Provide the (X, Y) coordinate of the cell's center where the given text is located.  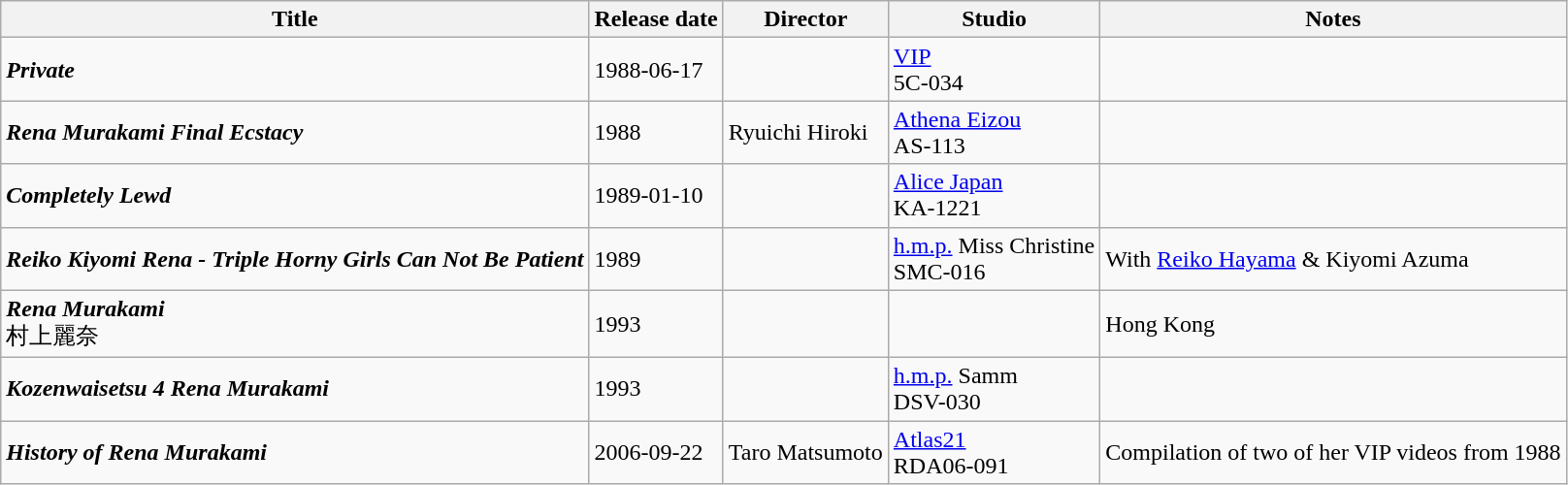
VIP5C-034 (994, 70)
Alice JapanKA-1221 (994, 196)
Director (805, 19)
h.m.p. SammDSV-030 (994, 390)
Release date (656, 19)
History of Rena Murakami (295, 452)
1988 (656, 132)
Hong Kong (1333, 324)
With Reiko Hayama & Kiyomi Azuma (1333, 258)
Rena Murakami Final Ecstacy (295, 132)
Atlas21RDA06-091 (994, 452)
Notes (1333, 19)
Ryuichi Hiroki (805, 132)
2006-09-22 (656, 452)
Private (295, 70)
Kozenwaisetsu 4 Rena Murakami (295, 390)
Title (295, 19)
Compilation of two of her VIP videos from 1988 (1333, 452)
Completely Lewd (295, 196)
Athena EizouAS-113 (994, 132)
Rena Murakami村上麗奈 (295, 324)
1989-01-10 (656, 196)
h.m.p. Miss ChristineSMC-016 (994, 258)
1988-06-17 (656, 70)
1989 (656, 258)
Studio (994, 19)
Taro Matsumoto (805, 452)
Reiko Kiyomi Rena - Triple Horny Girls Can Not Be Patient (295, 258)
